Determine the [x, y] coordinate at the center of the cell enclosing the given text.  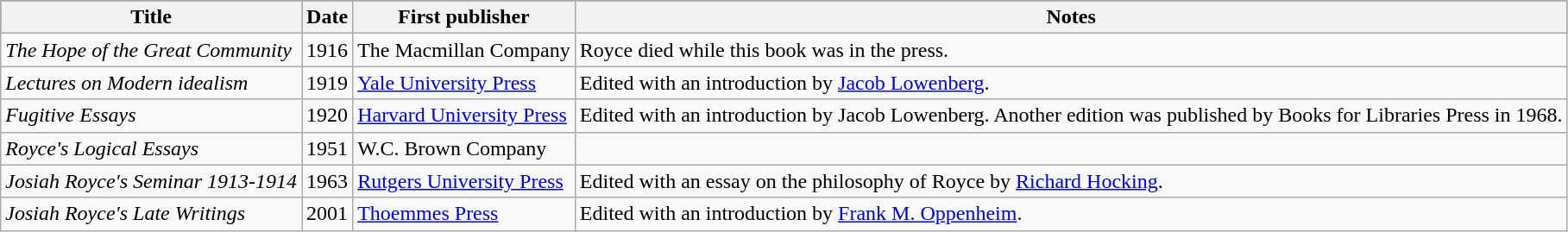
1919 [328, 83]
Edited with an introduction by Jacob Lowenberg. Another edition was published by Books for Libraries Press in 1968. [1071, 116]
Fugitive Essays [152, 116]
The Macmillan Company [464, 50]
Royce's Logical Essays [152, 148]
Lectures on Modern idealism [152, 83]
1920 [328, 116]
Notes [1071, 17]
Title [152, 17]
1951 [328, 148]
Edited with an introduction by Frank M. Oppenheim. [1071, 214]
Thoemmes Press [464, 214]
Josiah Royce's Late Writings [152, 214]
Rutgers University Press [464, 181]
Josiah Royce's Seminar 1913-1914 [152, 181]
2001 [328, 214]
1916 [328, 50]
First publisher [464, 17]
The Hope of the Great Community [152, 50]
Edited with an essay on the philosophy of Royce by Richard Hocking. [1071, 181]
Yale University Press [464, 83]
W.C. Brown Company [464, 148]
Royce died while this book was in the press. [1071, 50]
Edited with an introduction by Jacob Lowenberg. [1071, 83]
1963 [328, 181]
Date [328, 17]
Harvard University Press [464, 116]
